Provide the (X, Y) coordinate of the cell's center where the given text is located.  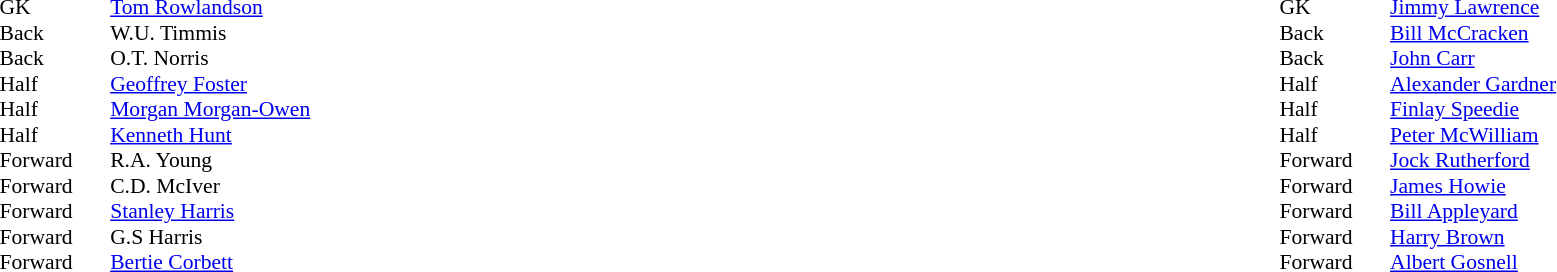
Alexander Gardner (1473, 84)
James Howie (1473, 186)
Stanley Harris (210, 211)
R.A. Young (210, 161)
Jock Rutherford (1473, 161)
C.D. McIver (210, 186)
G.S Harris (210, 237)
Harry Brown (1473, 237)
John Carr (1473, 59)
O.T. Norris (210, 59)
Bill McCracken (1473, 33)
Kenneth Hunt (210, 135)
Bill Appleyard (1473, 211)
Finlay Speedie (1473, 109)
W.U. Timmis (210, 33)
Morgan Morgan-Owen (210, 109)
Peter McWilliam (1473, 135)
Geoffrey Foster (210, 84)
